Detect which cell encompasses the target text, then output its [x, y] center coordinate. 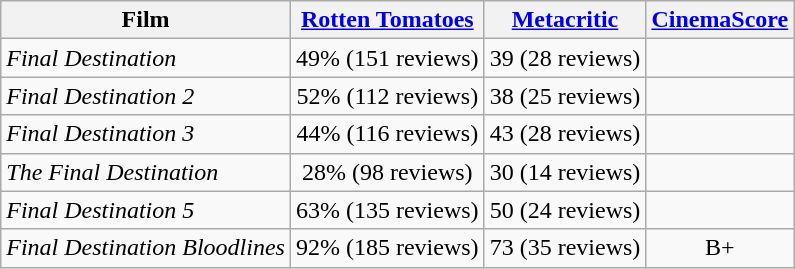
Final Destination 5 [146, 210]
Metacritic [565, 20]
Final Destination [146, 58]
Rotten Tomatoes [387, 20]
49% (151 reviews) [387, 58]
43 (28 reviews) [565, 134]
30 (14 reviews) [565, 172]
92% (185 reviews) [387, 248]
CinemaScore [720, 20]
Final Destination 3 [146, 134]
39 (28 reviews) [565, 58]
38 (25 reviews) [565, 96]
Film [146, 20]
Final Destination Bloodlines [146, 248]
28% (98 reviews) [387, 172]
Final Destination 2 [146, 96]
44% (116 reviews) [387, 134]
73 (35 reviews) [565, 248]
B+ [720, 248]
63% (135 reviews) [387, 210]
The Final Destination [146, 172]
50 (24 reviews) [565, 210]
52% (112 reviews) [387, 96]
